Pinpoint the cell where the given text exists, returning its [x, y] midpoint coordinate. 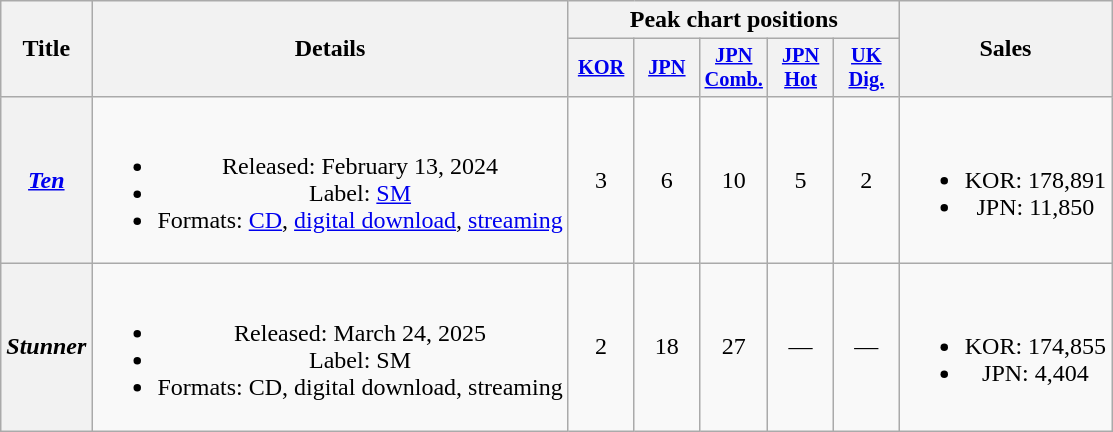
KOR [601, 68]
KOR: 178,891JPN: 11,850 [1005, 180]
Ten [46, 180]
JPN [667, 68]
JPNHot [801, 68]
10 [734, 180]
KOR: 174,855JPN: 4,404 [1005, 348]
Peak chart positions [734, 20]
JPNComb. [734, 68]
27 [734, 348]
UKDig. [866, 68]
18 [667, 348]
Stunner [46, 348]
Released: February 13, 2024Label: SMFormats: CD, digital download, streaming [330, 180]
5 [801, 180]
Title [46, 49]
Sales [1005, 49]
6 [667, 180]
3 [601, 180]
Released: March 24, 2025Label: SMFormats: CD, digital download, streaming [330, 348]
Details [330, 49]
